Return the (x, y) coordinate for the center point of the cell that contains the specified text.  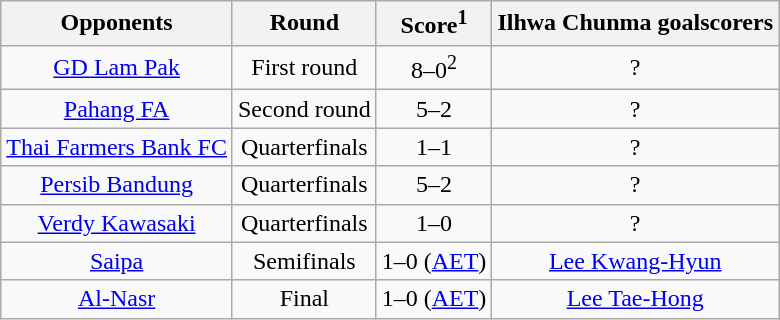
Round (304, 24)
Score1 (434, 24)
Persib Bandung (117, 185)
1–1 (434, 147)
Second round (304, 109)
Lee Tae-Hong (636, 299)
GD Lam Pak (117, 68)
Final (304, 299)
8–02 (434, 68)
Pahang FA (117, 109)
First round (304, 68)
Thai Farmers Bank FC (117, 147)
Opponents (117, 24)
1–0 (434, 223)
Semifinals (304, 261)
Verdy Kawasaki (117, 223)
Al-Nasr (117, 299)
Saipa (117, 261)
Ilhwa Chunma goalscorers (636, 24)
Lee Kwang-Hyun (636, 261)
